Identify which cell holds the provided text, then report its [x, y] central coordinate. 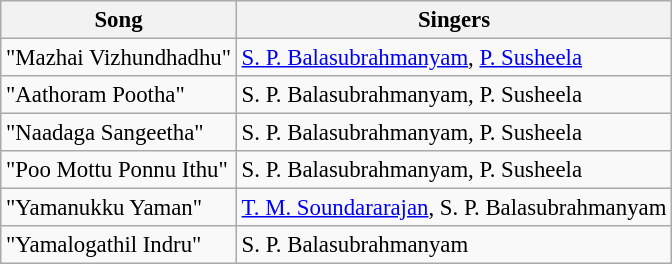
"Aathoram Pootha" [119, 95]
"Naadaga Sangeetha" [119, 133]
T. M. Soundararajan, S. P. Balasubrahmanyam [454, 208]
"Poo Mottu Ponnu Ithu" [119, 170]
S. P. Balasubrahmanyam [454, 245]
Song [119, 20]
Singers [454, 20]
"Mazhai Vizhundhadhu" [119, 58]
"Yamanukku Yaman" [119, 208]
"Yamalogathil Indru" [119, 245]
